Detect which cell encompasses the target text, then output its [X, Y] center coordinate. 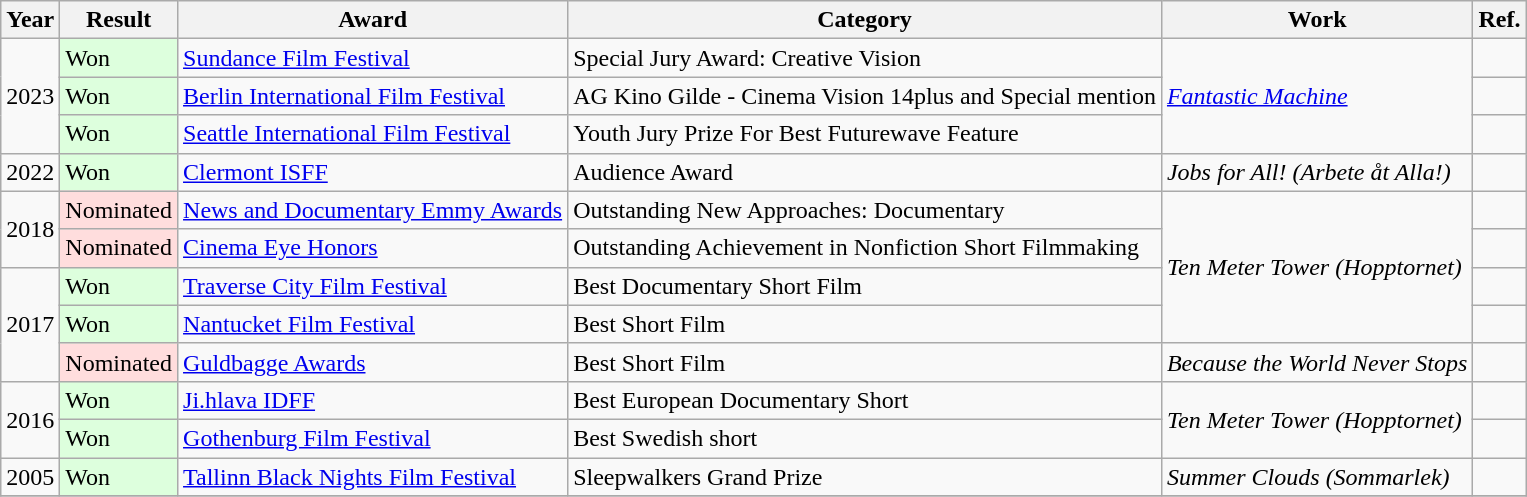
2005 [30, 477]
Sundance Film Festival [373, 58]
Year [30, 20]
Best European Documentary Short [865, 400]
Seattle International Film Festival [373, 134]
Result [119, 20]
Traverse City Film Festival [373, 286]
Because the World Never Stops [1316, 362]
Guldbagge Awards [373, 362]
Ji.hlava IDFF [373, 400]
News and Documentary Emmy Awards [373, 210]
2018 [30, 229]
Outstanding New Approaches: Documentary [865, 210]
Clermont ISFF [373, 172]
Outstanding Achievement in Nonfiction Short Filmmaking [865, 248]
Summer Clouds (Sommarlek) [1316, 477]
AG Kino Gilde - Cinema Vision 14plus and Special mention [865, 96]
Cinema Eye Honors [373, 248]
Youth Jury Prize For Best Futurewave Feature [865, 134]
Nantucket Film Festival [373, 324]
Ref. [1500, 20]
Special Jury Award: Creative Vision [865, 58]
Berlin International Film Festival [373, 96]
Best Documentary Short Film [865, 286]
Best Swedish short [865, 438]
Work [1316, 20]
Award [373, 20]
Audience Award [865, 172]
Jobs for All! (Arbete åt Alla!) [1316, 172]
2016 [30, 419]
Tallinn Black Nights Film Festival [373, 477]
Sleepwalkers Grand Prize [865, 477]
2023 [30, 96]
Fantastic Machine [1316, 96]
Category [865, 20]
2022 [30, 172]
2017 [30, 324]
Gothenburg Film Festival [373, 438]
